Detect which cell encompasses the target text, then output its [x, y] center coordinate. 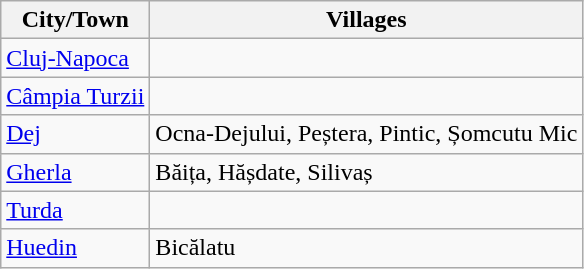
Gherla [76, 172]
Câmpia Turzii [76, 96]
Cluj-Napoca [76, 58]
Dej [76, 134]
Turda [76, 210]
Bicălatu [366, 248]
Băița, Hășdate, Silivaș [366, 172]
Villages [366, 20]
Ocna-Dejului, Peștera, Pintic, Șomcutu Mic [366, 134]
City/Town [76, 20]
Huedin [76, 248]
